From the cell containing the given text, extract its center point as (X, Y) coordinate. 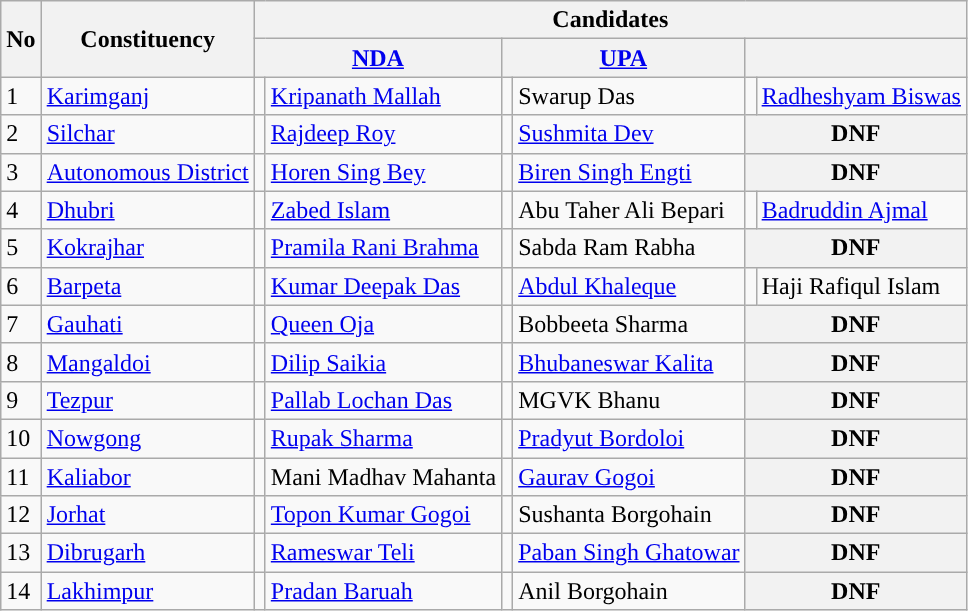
Pradan Baruah (383, 591)
Pramila Rani Brahma (383, 248)
Abu Taher Ali Bepari (629, 210)
11 (21, 477)
Kaliabor (148, 477)
13 (21, 553)
Pallab Lochan Das (383, 400)
NDA (378, 58)
Kokrajhar (148, 248)
MGVK Bhanu (629, 400)
Bhubaneswar Kalita (629, 362)
Dilip Saikia (383, 362)
6 (21, 286)
Dibrugarh (148, 553)
Kumar Deepak Das (383, 286)
Tezpur (148, 400)
Karimganj (148, 96)
Rupak Sharma (383, 438)
Lakhimpur (148, 591)
10 (21, 438)
Radheshyam Biswas (861, 96)
Autonomous District (148, 172)
Swarup Das (629, 96)
Pradyut Bordoloi (629, 438)
Rajdeep Roy (383, 134)
Gaurav Gogoi (629, 477)
Sushmita Dev (629, 134)
8 (21, 362)
No (21, 39)
Nowgong (148, 438)
5 (21, 248)
Bobbeeta Sharma (629, 324)
Queen Oja (383, 324)
Sushanta Borgohain (629, 515)
Zabed Islam (383, 210)
Jorhat (148, 515)
9 (21, 400)
Candidates (610, 20)
Anil Borgohain (629, 591)
12 (21, 515)
Paban Singh Ghatowar (629, 553)
Topon Kumar Gogoi (383, 515)
Mani Madhav Mahanta (383, 477)
Biren Singh Engti (629, 172)
3 (21, 172)
Kripanath Mallah (383, 96)
Constituency (148, 39)
Horen Sing Bey (383, 172)
UPA (624, 58)
Rameswar Teli (383, 553)
2 (21, 134)
1 (21, 96)
4 (21, 210)
Dhubri (148, 210)
14 (21, 591)
Abdul Khaleque (629, 286)
Sabda Ram Rabha (629, 248)
7 (21, 324)
Silchar (148, 134)
Gauhati (148, 324)
Haji Rafiqul Islam (861, 286)
Badruddin Ajmal (861, 210)
Barpeta (148, 286)
Mangaldoi (148, 362)
